Provide the (x, y) coordinate of the cell's center where the given text is located.  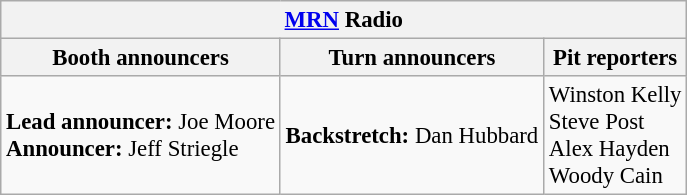
Pit reporters (616, 58)
Lead announcer: Joe MooreAnnouncer: Jeff Striegle (141, 136)
Winston KellySteve PostAlex HaydenWoody Cain (616, 136)
Turn announcers (412, 58)
Booth announcers (141, 58)
MRN Radio (344, 20)
Backstretch: Dan Hubbard (412, 136)
